Return the [x, y] coordinate for the center point of the cell that contains the specified text.  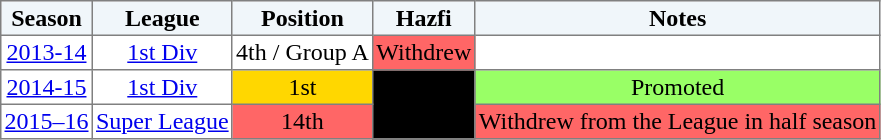
Withdrew from the League in half season [678, 121]
Notes [678, 18]
Season [47, 18]
Promoted [678, 87]
2015–16 [47, 121]
4th / Group A [302, 52]
Hazfi [424, 18]
Withdrew [424, 52]
14th [302, 121]
Super League [162, 121]
1st [302, 87]
League [162, 18]
2014-15 [47, 87]
2013-14 [47, 52]
Position [302, 18]
